Provide the (X, Y) coordinate of the cell's center where the given text is located.  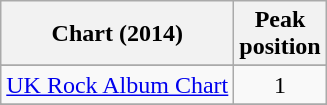
UK Rock Album Chart (118, 85)
Chart (2014) (118, 34)
Peakposition (280, 34)
1 (280, 85)
